Output the (X, Y) coordinate of the center of the cell containing the given text.  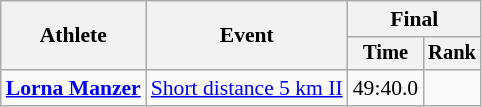
Time (386, 54)
Final (414, 19)
Lorna Manzer (74, 88)
Short distance 5 km II (247, 88)
49:40.0 (386, 88)
Rank (452, 54)
Event (247, 36)
Athlete (74, 36)
